Identify which cell holds the provided text, then report its [x, y] central coordinate. 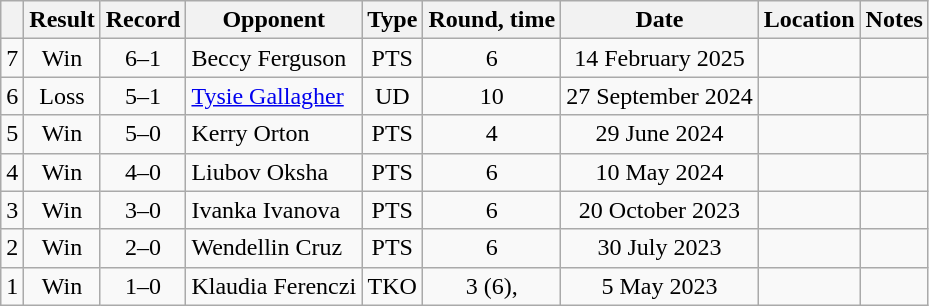
6–1 [143, 58]
5–1 [143, 96]
Ivanka Ivanova [274, 210]
Date [660, 20]
27 September 2024 [660, 96]
Type [392, 20]
10 May 2024 [660, 172]
Loss [62, 96]
Location [809, 20]
5 May 2023 [660, 286]
Tysie Gallagher [274, 96]
Notes [894, 20]
29 June 2024 [660, 134]
2–0 [143, 248]
Wendellin Cruz [274, 248]
10 [492, 96]
Record [143, 20]
1–0 [143, 286]
3 [12, 210]
Beccy Ferguson [274, 58]
3–0 [143, 210]
Kerry Orton [274, 134]
Opponent [274, 20]
1 [12, 286]
5–0 [143, 134]
7 [12, 58]
2 [12, 248]
Liubov Oksha [274, 172]
20 October 2023 [660, 210]
4–0 [143, 172]
Round, time [492, 20]
UD [392, 96]
Result [62, 20]
30 July 2023 [660, 248]
Klaudia Ferenczi [274, 286]
5 [12, 134]
14 February 2025 [660, 58]
TKO [392, 286]
3 (6), [492, 286]
